Output the [x, y] coordinate of the center of the cell containing the given text.  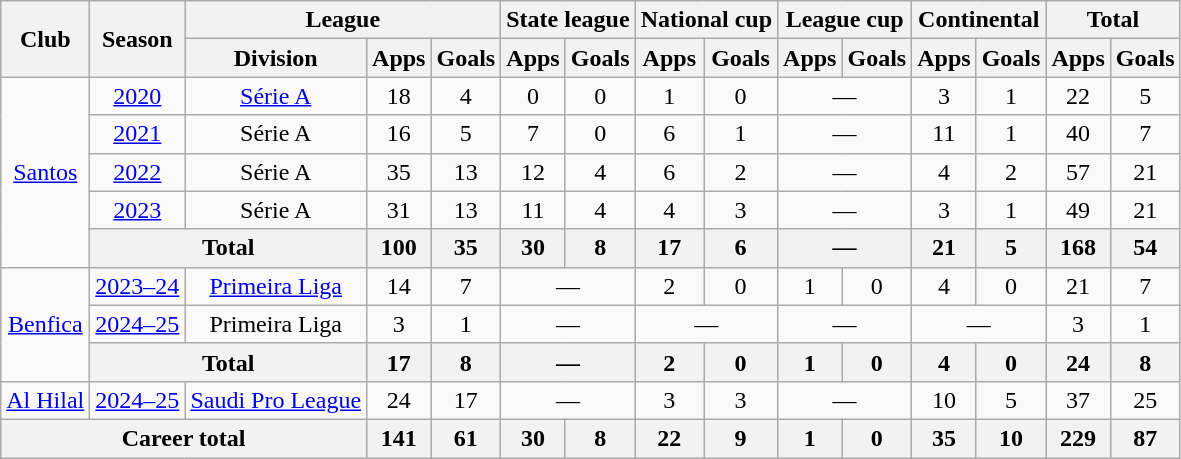
Club [46, 39]
229 [1078, 438]
168 [1078, 248]
Division [276, 58]
141 [399, 438]
League [343, 20]
State league [568, 20]
25 [1145, 400]
2022 [138, 172]
Saudi Pro League [276, 400]
16 [399, 134]
Season [138, 39]
61 [466, 438]
9 [741, 438]
40 [1078, 134]
31 [399, 210]
2023–24 [138, 286]
National cup [706, 20]
2020 [138, 96]
57 [1078, 172]
100 [399, 248]
Continental [979, 20]
18 [399, 96]
12 [533, 172]
Santos [46, 172]
League cup [845, 20]
2023 [138, 210]
Al Hilal [46, 400]
Benfica [46, 324]
14 [399, 286]
2021 [138, 134]
37 [1078, 400]
Career total [184, 438]
87 [1145, 438]
49 [1078, 210]
54 [1145, 248]
